Detect which cell encompasses the target text, then output its [x, y] center coordinate. 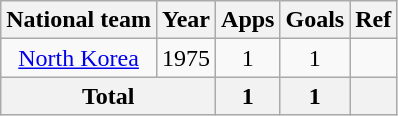
1975 [186, 58]
Apps [248, 20]
North Korea [79, 58]
Total [108, 96]
Goals [315, 20]
National team [79, 20]
Ref [374, 20]
Year [186, 20]
